Locate the cell with the specified text and output its [x, y] center coordinate. 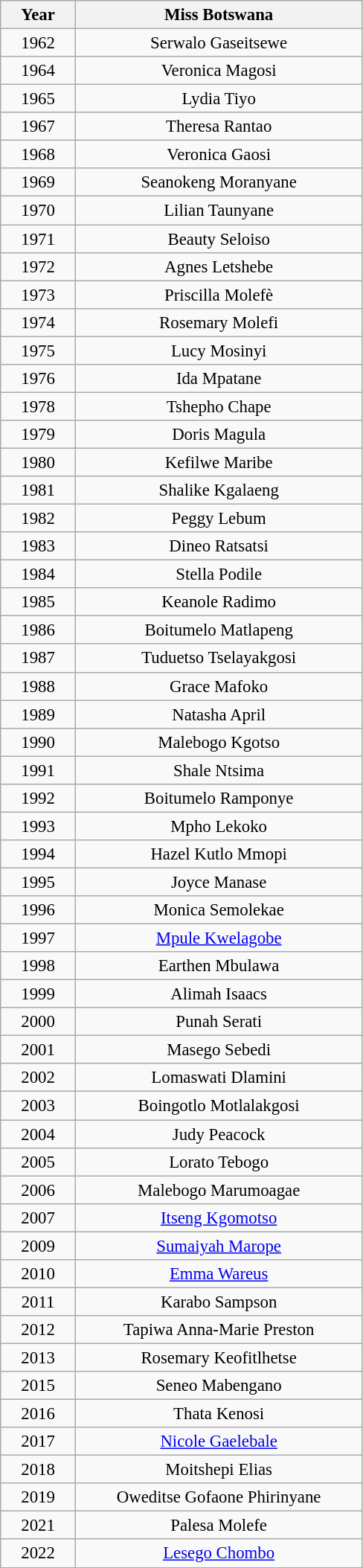
1988 [39, 686]
2019 [39, 1497]
1974 [39, 322]
1970 [39, 211]
1975 [39, 351]
Lomaswati Dlamini [219, 1078]
Peggy Lebum [219, 519]
Boitumelo Matlapeng [219, 630]
1999 [39, 994]
1976 [39, 379]
1967 [39, 127]
1978 [39, 406]
Beauty Seloiso [219, 239]
Malebogo Marumoagae [219, 1190]
Keanole Radimo [219, 602]
1964 [39, 71]
Grace Mafoko [219, 686]
1982 [39, 519]
Itseng Kgomotso [219, 1217]
Priscilla Molefè [219, 295]
2005 [39, 1162]
Ida Mpatane [219, 379]
Emma Wareus [219, 1274]
Stella Podile [219, 575]
1979 [39, 435]
Thata Kenosi [219, 1414]
1973 [39, 295]
1986 [39, 630]
Lydia Tiyo [219, 99]
2016 [39, 1414]
1968 [39, 155]
Dineo Ratsatsi [219, 546]
Mpho Lekoko [219, 826]
Alimah Isaacs [219, 994]
Monica Semolekae [219, 910]
Seneo Mabengano [219, 1386]
Hazel Kutlo Mmopi [219, 854]
2017 [39, 1441]
Year [39, 15]
2004 [39, 1134]
Moitshepi Elias [219, 1470]
1994 [39, 854]
1993 [39, 826]
2018 [39, 1470]
Boitumelo Ramponye [219, 799]
1997 [39, 938]
1983 [39, 546]
Tapiwa Anna-Marie Preston [219, 1330]
1971 [39, 239]
Mpule Kwelagobe [219, 938]
2011 [39, 1302]
2022 [39, 1554]
Joyce Manase [219, 882]
1985 [39, 602]
Natasha April [219, 714]
Kefilwe Maribe [219, 462]
1989 [39, 714]
2013 [39, 1357]
1991 [39, 770]
Veronica Gaosi [219, 155]
Oweditse Gofaone Phirinyane [219, 1497]
2006 [39, 1190]
1987 [39, 659]
2012 [39, 1330]
Earthen Mbulawa [219, 966]
Shale Ntsima [219, 770]
2010 [39, 1274]
Punah Serati [219, 1022]
Theresa Rantao [219, 127]
Boingotlo Motlalakgosi [219, 1106]
1962 [39, 43]
Serwalo Gaseitsewe [219, 43]
Lorato Tebogo [219, 1162]
1995 [39, 882]
1992 [39, 799]
1972 [39, 266]
1990 [39, 742]
1969 [39, 182]
Seanokeng Moranyane [219, 182]
Agnes Letshebe [219, 266]
1996 [39, 910]
2015 [39, 1386]
2002 [39, 1078]
Rosemary Molefi [219, 322]
Masego Sebedi [219, 1050]
2009 [39, 1246]
Tshepho Chape [219, 406]
Karabo Sampson [219, 1302]
Lesego Chombo [219, 1554]
Judy Peacock [219, 1134]
1980 [39, 462]
Lilian Taunyane [219, 211]
Rosemary Keofitlhetse [219, 1357]
1984 [39, 575]
2003 [39, 1106]
2007 [39, 1217]
Doris Magula [219, 435]
Shalike Kgalaeng [219, 490]
Lucy Mosinyi [219, 351]
Nicole Gaelebale [219, 1441]
Miss Botswana [219, 15]
1981 [39, 490]
1965 [39, 99]
Tuduetso Tselayakgosi [219, 659]
1998 [39, 966]
Sumaiyah Marope [219, 1246]
Veronica Magosi [219, 71]
2001 [39, 1050]
2000 [39, 1022]
Malebogo Kgotso [219, 742]
2021 [39, 1526]
Palesa Molefe [219, 1526]
